Search for the cell housing the specified text and yield its [x, y] center coordinate. 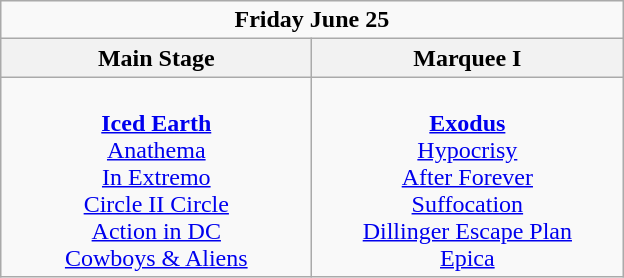
Marquee I [468, 58]
Exodus Hypocrisy After Forever Suffocation Dillinger Escape Plan Epica [468, 177]
Iced Earth Anathema In Extremo Circle II Circle Action in DC Cowboys & Aliens [156, 177]
Friday June 25 [312, 20]
Main Stage [156, 58]
